From the cell containing the given text, extract its center point as (X, Y) coordinate. 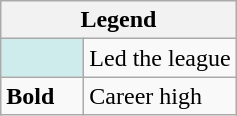
Legend (118, 20)
Led the league (160, 58)
Career high (160, 96)
Bold (42, 96)
